Pinpoint the cell where the given text exists, returning its [x, y] midpoint coordinate. 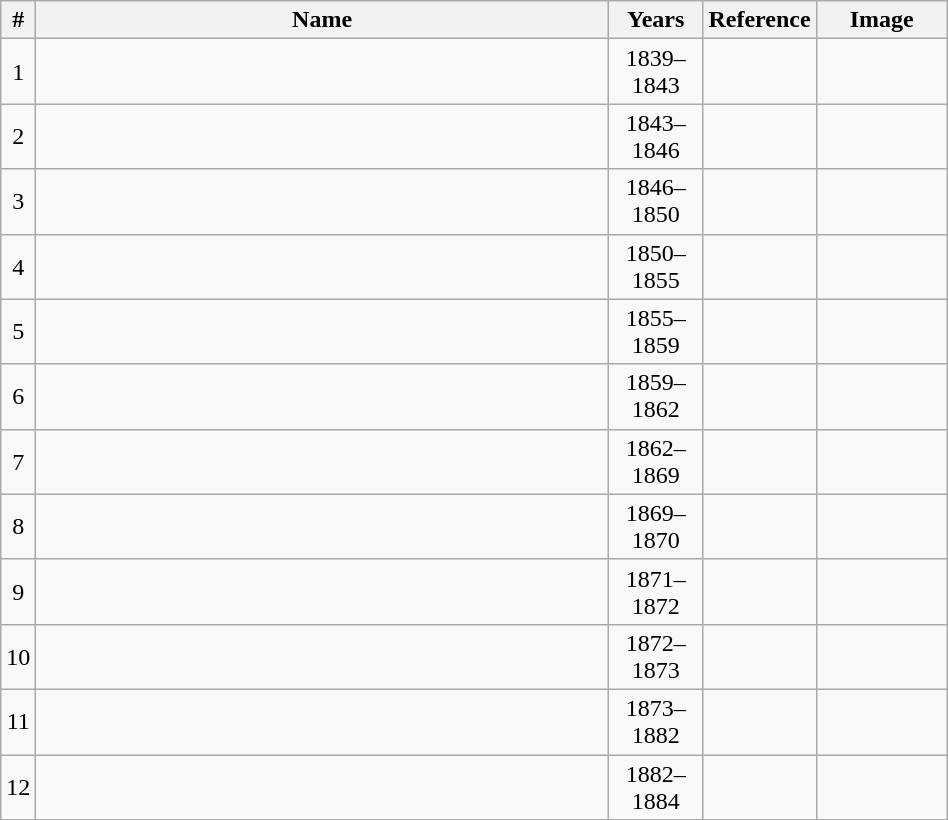
1862–1869 [656, 462]
1859–1862 [656, 396]
7 [18, 462]
Image [882, 20]
Name [322, 20]
1839–1843 [656, 72]
1882–1884 [656, 786]
# [18, 20]
9 [18, 592]
1872–1873 [656, 656]
10 [18, 656]
1873–1882 [656, 722]
1843–1846 [656, 136]
8 [18, 526]
1850–1855 [656, 266]
Reference [760, 20]
2 [18, 136]
1869–1870 [656, 526]
1855–1859 [656, 332]
12 [18, 786]
4 [18, 266]
Years [656, 20]
1846–1850 [656, 202]
5 [18, 332]
6 [18, 396]
11 [18, 722]
3 [18, 202]
1 [18, 72]
1871–1872 [656, 592]
